Search for the cell housing the specified text and yield its [x, y] center coordinate. 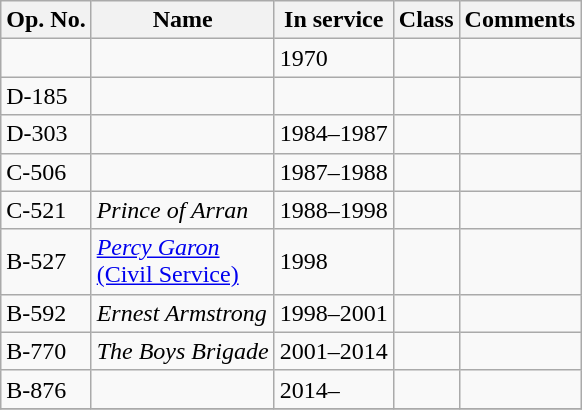
C-521 [46, 210]
2014– [334, 389]
D-185 [46, 96]
1988–1998 [334, 210]
Ernest Armstrong [182, 313]
2001–2014 [334, 351]
1998–2001 [334, 313]
1984–1987 [334, 134]
Class [426, 20]
The Boys Brigade [182, 351]
1970 [334, 58]
C-506 [46, 172]
B-592 [46, 313]
B-527 [46, 262]
D-303 [46, 134]
Prince of Arran [182, 210]
1998 [334, 262]
B-770 [46, 351]
Percy Garon(Civil Service) [182, 262]
B-876 [46, 389]
Comments [520, 20]
In service [334, 20]
Op. No. [46, 20]
Name [182, 20]
1987–1988 [334, 172]
